Scan for the cell matching the given text and deliver its (X, Y) coordinate at center. 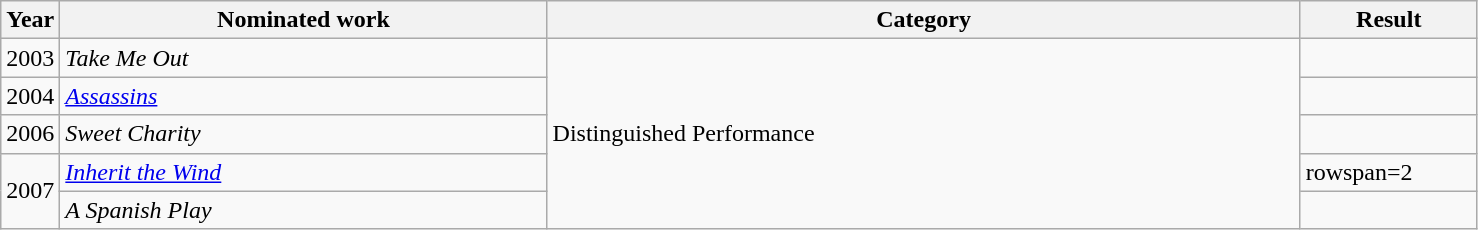
2003 (30, 58)
2007 (30, 191)
Category (924, 20)
Sweet Charity (304, 134)
Inherit the Wind (304, 172)
Year (30, 20)
Distinguished Performance (924, 134)
2006 (30, 134)
Assassins (304, 96)
Nominated work (304, 20)
Result (1388, 20)
rowspan=2 (1388, 172)
Take Me Out (304, 58)
A Spanish Play (304, 210)
2004 (30, 96)
